Detect which cell encompasses the target text, then output its [x, y] center coordinate. 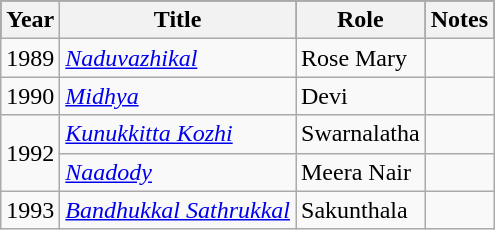
Rose Mary [361, 58]
Naduvazhikal [178, 58]
Meera Nair [361, 172]
1993 [30, 210]
Role [361, 20]
Naadody [178, 172]
Year [30, 20]
1992 [30, 153]
Title [178, 20]
1990 [30, 96]
Devi [361, 96]
Swarnalatha [361, 134]
Kunukkitta Kozhi [178, 134]
1989 [30, 58]
Bandhukkal Sathrukkal [178, 210]
Notes [459, 20]
Sakunthala [361, 210]
Midhya [178, 96]
